Scan for the cell matching the given text and deliver its (X, Y) coordinate at center. 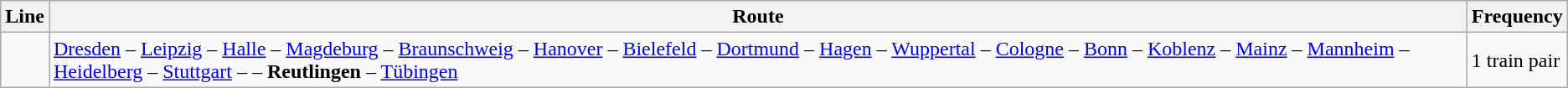
1 train pair (1517, 60)
Frequency (1517, 17)
Line (25, 17)
Route (757, 17)
